Find where the given text appears and provide that cell's center as (x, y) coordinate. 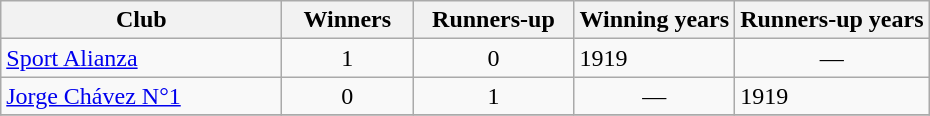
Sport Alianza (142, 58)
Jorge Chávez N°1 (142, 96)
Winning years (654, 20)
Runners-up years (832, 20)
Runners-up (494, 20)
Club (142, 20)
Winners (348, 20)
